Capture the cell that displays the provided text and extract its [x, y] central coordinate. 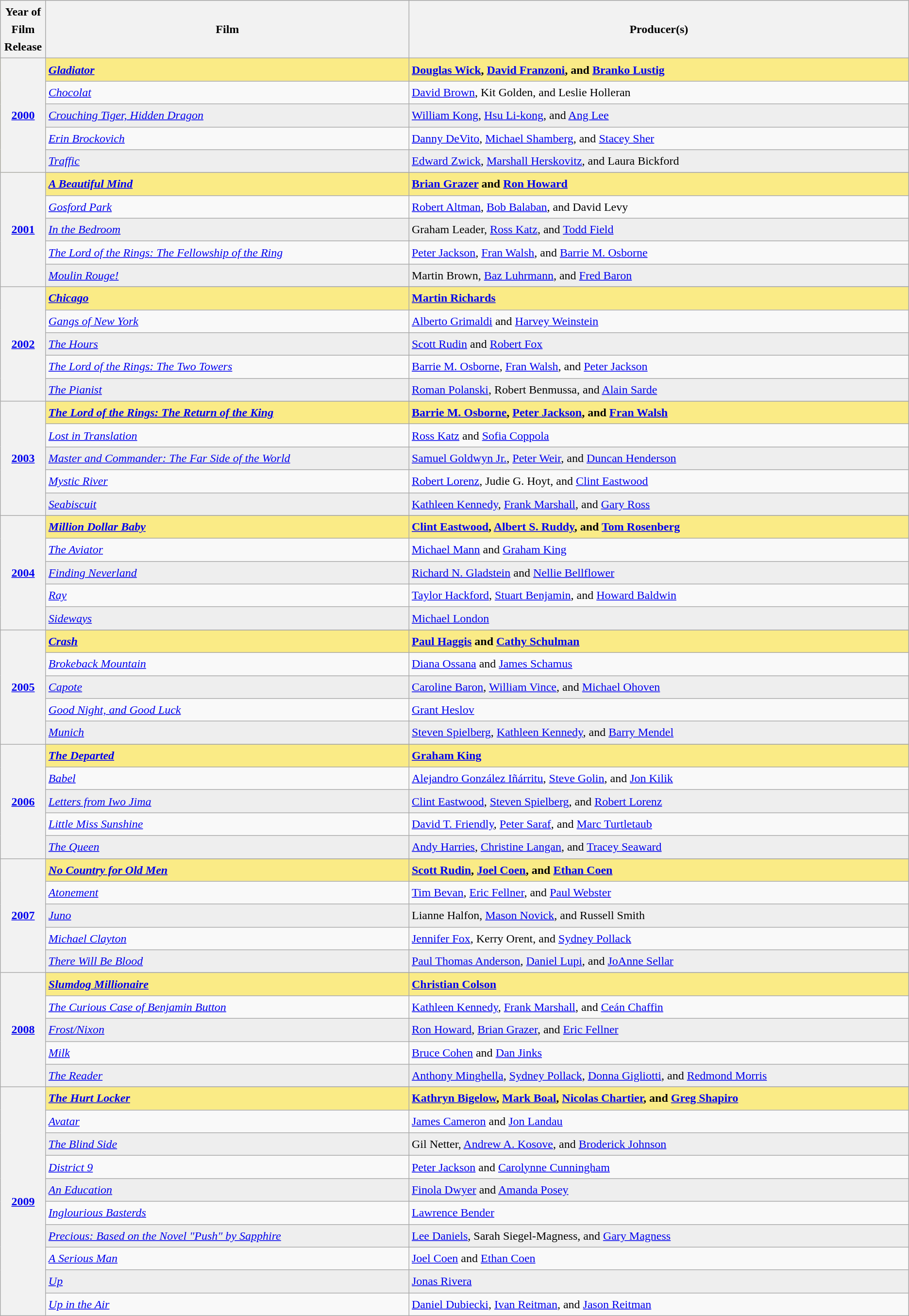
Martin Richards [658, 298]
Crouching Tiger, Hidden Dragon [227, 116]
Daniel Dubiecki, Ivan Reitman, and Jason Reitman [658, 1304]
Tim Bevan, Eric Fellner, and Paul Webster [658, 893]
Sideways [227, 618]
Moulin Rouge! [227, 275]
Samuel Goldwyn Jr., Peter Weir, and Duncan Henderson [658, 459]
Brian Grazer and Ron Howard [658, 184]
Michael Mann and Graham King [658, 550]
The Aviator [227, 550]
Good Night, and Good Luck [227, 710]
2008 [23, 1030]
Slumdog Millionaire [227, 984]
There Will Be Blood [227, 961]
Graham Leader, Ross Katz, and Todd Field [658, 229]
Year of Film Release [23, 29]
Inglourious Basterds [227, 1213]
Brokeback Mountain [227, 664]
2005 [23, 687]
Robert Altman, Bob Balaban, and David Levy [658, 207]
Ron Howard, Brian Grazer, and Eric Fellner [658, 1030]
Anthony Minghella, Sydney Pollack, Donna Gigliotti, and Redmond Morris [658, 1076]
Chocolat [227, 92]
The Departed [227, 756]
Letters from Iwo Jima [227, 802]
The Hours [227, 344]
Babel [227, 778]
Diana Ossana and James Schamus [658, 664]
Ross Katz and Sofia Coppola [658, 435]
The Curious Case of Benjamin Button [227, 1007]
Kathryn Bigelow, Mark Boal, Nicolas Chartier, and Greg Shapiro [658, 1099]
Seabiscuit [227, 504]
Andy Harries, Christine Langan, and Tracey Seaward [658, 847]
Clint Eastwood, Albert S. Ruddy, and Tom Rosenberg [658, 527]
Alberto Grimaldi and Harvey Weinstein [658, 322]
The Blind Side [227, 1145]
Paul Haggis and Cathy Schulman [658, 641]
Gladiator [227, 70]
David Brown, Kit Golden, and Leslie Holleran [658, 92]
Lianne Halfon, Mason Novick, and Russell Smith [658, 915]
Barrie M. Osborne, Peter Jackson, and Fran Walsh [658, 413]
Milk [227, 1053]
Avatar [227, 1121]
Alejandro González Iñárritu, Steve Golin, and Jon Kilik [658, 778]
Scott Rudin, Joel Coen, and Ethan Coen [658, 870]
2003 [23, 459]
The Lord of the Rings: The Fellowship of the Ring [227, 253]
Edward Zwick, Marshall Herskovitz, and Laura Bickford [658, 161]
The Hurt Locker [227, 1099]
The Lord of the Rings: The Return of the King [227, 413]
Michael Clayton [227, 939]
Crash [227, 641]
Atonement [227, 893]
Kathleen Kennedy, Frank Marshall, and Ceán Chaffin [658, 1007]
Finola Dwyer and Amanda Posey [658, 1190]
Kathleen Kennedy, Frank Marshall, and Gary Ross [658, 504]
Up [227, 1282]
2004 [23, 572]
Precious: Based on the Novel "Push" by Sapphire [227, 1236]
Lawrence Bender [658, 1213]
Graham King [658, 756]
Steven Spielberg, Kathleen Kennedy, and Barry Mendel [658, 733]
Chicago [227, 298]
Paul Thomas Anderson, Daniel Lupi, and JoAnne Sellar [658, 961]
Gil Netter, Andrew A. Kosove, and Broderick Johnson [658, 1145]
Erin Brockovich [227, 138]
The Queen [227, 847]
Douglas Wick, David Franzoni, and Branko Lustig [658, 70]
Peter Jackson and Carolynne Cunningham [658, 1167]
Lost in Translation [227, 435]
In the Bedroom [227, 229]
A Serious Man [227, 1258]
Munich [227, 733]
David T. Friendly, Peter Saraf, and Marc Turtletaub [658, 824]
2007 [23, 915]
Film [227, 29]
Danny DeVito, Michael Shamberg, and Stacey Sher [658, 138]
The Pianist [227, 390]
Jonas Rivera [658, 1282]
Mystic River [227, 481]
District 9 [227, 1167]
Martin Brown, Baz Luhrmann, and Fred Baron [658, 275]
A Beautiful Mind [227, 184]
Richard N. Gladstein and Nellie Bellflower [658, 572]
Lee Daniels, Sarah Siegel-Magness, and Gary Magness [658, 1236]
Barrie M. Osborne, Fran Walsh, and Peter Jackson [658, 367]
Gangs of New York [227, 322]
Frost/Nixon [227, 1030]
Jennifer Fox, Kerry Orent, and Sydney Pollack [658, 939]
2001 [23, 229]
2000 [23, 116]
Up in the Air [227, 1304]
James Cameron and Jon Landau [658, 1121]
Bruce Cohen and Dan Jinks [658, 1053]
Juno [227, 915]
An Education [227, 1190]
Joel Coen and Ethan Coen [658, 1258]
Capote [227, 687]
Christian Colson [658, 984]
2009 [23, 1202]
Million Dollar Baby [227, 527]
William Kong, Hsu Li-kong, and Ang Lee [658, 116]
Robert Lorenz, Judie G. Hoyt, and Clint Eastwood [658, 481]
The Reader [227, 1076]
Traffic [227, 161]
2006 [23, 802]
No Country for Old Men [227, 870]
Ray [227, 596]
Michael London [658, 618]
Clint Eastwood, Steven Spielberg, and Robert Lorenz [658, 802]
Caroline Baron, William Vince, and Michael Ohoven [658, 687]
Taylor Hackford, Stuart Benjamin, and Howard Baldwin [658, 596]
Producer(s) [658, 29]
2002 [23, 344]
Grant Heslov [658, 710]
Scott Rudin and Robert Fox [658, 344]
Gosford Park [227, 207]
Master and Commander: The Far Side of the World [227, 459]
The Lord of the Rings: The Two Towers [227, 367]
Peter Jackson, Fran Walsh, and Barrie M. Osborne [658, 253]
Finding Neverland [227, 572]
Little Miss Sunshine [227, 824]
Roman Polanski, Robert Benmussa, and Alain Sarde [658, 390]
